Identify which cell holds the provided text, then report its [X, Y] central coordinate. 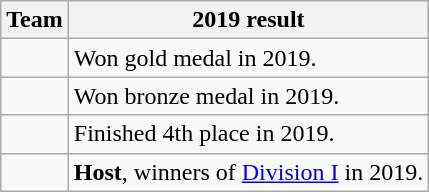
Won gold medal in 2019. [248, 58]
2019 result [248, 20]
Team [35, 20]
Won bronze medal in 2019. [248, 96]
Host, winners of Division I in 2019. [248, 172]
Finished 4th place in 2019. [248, 134]
